Scan for the cell matching the given text and deliver its (x, y) coordinate at center. 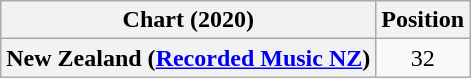
New Zealand (Recorded Music NZ) (188, 58)
Position (423, 20)
32 (423, 58)
Chart (2020) (188, 20)
